Search for the cell housing the specified text and yield its (x, y) center coordinate. 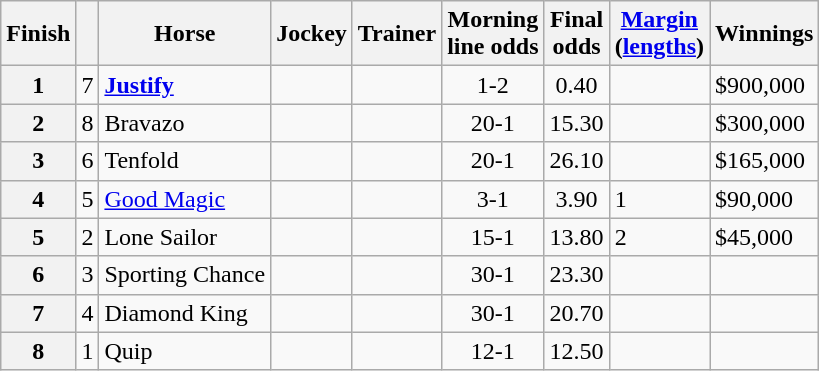
15-1 (493, 237)
Horse (185, 34)
23.30 (576, 275)
$300,000 (764, 123)
Good Magic (185, 199)
Tenfold (185, 161)
$45,000 (764, 237)
1-2 (493, 85)
3.90 (576, 199)
0.40 (576, 85)
15.30 (576, 123)
$900,000 (764, 85)
Margin(lengths) (659, 34)
3-1 (493, 199)
Trainer (396, 34)
12.50 (576, 351)
$90,000 (764, 199)
Winnings (764, 34)
Finish (38, 34)
Sporting Chance (185, 275)
13.80 (576, 237)
Finalodds (576, 34)
Diamond King (185, 313)
Morningline odds (493, 34)
Justify (185, 85)
20.70 (576, 313)
Bravazo (185, 123)
12-1 (493, 351)
Quip (185, 351)
Lone Sailor (185, 237)
$165,000 (764, 161)
Jockey (312, 34)
26.10 (576, 161)
